For the text-containing cell, return its midpoint in (x, y) coordinate format. 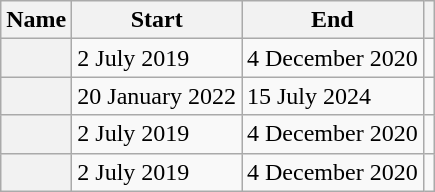
20 January 2022 (157, 96)
End (333, 20)
Start (157, 20)
Name (36, 20)
15 July 2024 (333, 96)
